Provide the (X, Y) coordinate of the cell's center where the given text is located.  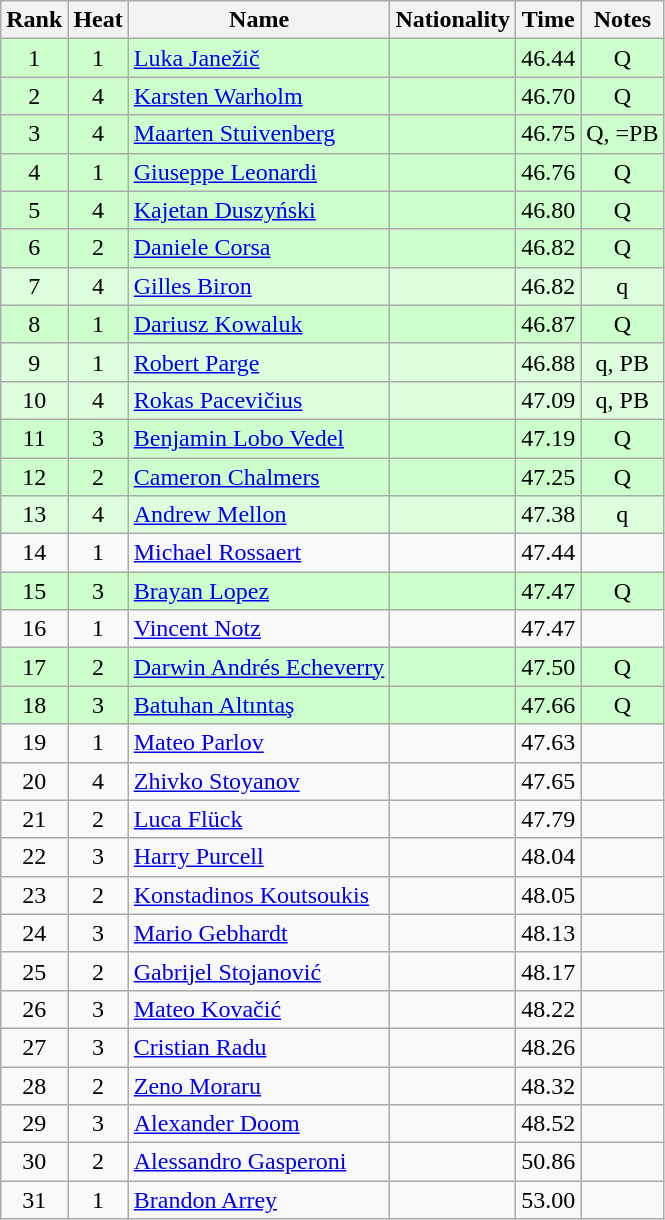
47.09 (548, 400)
18 (34, 705)
6 (34, 248)
Vincent Notz (259, 629)
Luka Janežič (259, 58)
Darwin Andrés Echeverry (259, 667)
48.26 (548, 1047)
47.38 (548, 515)
27 (34, 1047)
Brandon Arrey (259, 1200)
Zhivko Stoyanov (259, 781)
Giuseppe Leonardi (259, 172)
Zeno Moraru (259, 1085)
46.44 (548, 58)
48.04 (548, 857)
Kajetan Duszyński (259, 210)
25 (34, 971)
47.65 (548, 781)
53.00 (548, 1200)
47.66 (548, 705)
5 (34, 210)
46.80 (548, 210)
Alessandro Gasperoni (259, 1162)
15 (34, 591)
Notes (622, 20)
29 (34, 1124)
Mateo Parlov (259, 743)
23 (34, 895)
21 (34, 819)
Daniele Corsa (259, 248)
Cristian Radu (259, 1047)
48.05 (548, 895)
47.25 (548, 477)
7 (34, 286)
46.75 (548, 134)
Robert Parge (259, 362)
50.86 (548, 1162)
17 (34, 667)
Gilles Biron (259, 286)
9 (34, 362)
Karsten Warholm (259, 96)
Rokas Pacevičius (259, 400)
11 (34, 438)
47.79 (548, 819)
20 (34, 781)
47.19 (548, 438)
Batuhan Altıntaş (259, 705)
47.50 (548, 667)
48.52 (548, 1124)
Andrew Mellon (259, 515)
Brayan Lopez (259, 591)
28 (34, 1085)
Dariusz Kowaluk (259, 324)
Mateo Kovačić (259, 1009)
24 (34, 933)
16 (34, 629)
Michael Rossaert (259, 553)
Rank (34, 20)
48.13 (548, 933)
8 (34, 324)
46.70 (548, 96)
48.32 (548, 1085)
31 (34, 1200)
10 (34, 400)
Maarten Stuivenberg (259, 134)
Konstadinos Koutsoukis (259, 895)
Q, =PB (622, 134)
Harry Purcell (259, 857)
47.44 (548, 553)
47.63 (548, 743)
Name (259, 20)
Heat (98, 20)
19 (34, 743)
Alexander Doom (259, 1124)
14 (34, 553)
13 (34, 515)
48.17 (548, 971)
46.76 (548, 172)
12 (34, 477)
26 (34, 1009)
Time (548, 20)
Nationality (453, 20)
48.22 (548, 1009)
Luca Flück (259, 819)
30 (34, 1162)
46.88 (548, 362)
Cameron Chalmers (259, 477)
Gabrijel Stojanović (259, 971)
22 (34, 857)
Benjamin Lobo Vedel (259, 438)
46.87 (548, 324)
Mario Gebhardt (259, 933)
